Search for the cell housing the specified text and yield its [x, y] center coordinate. 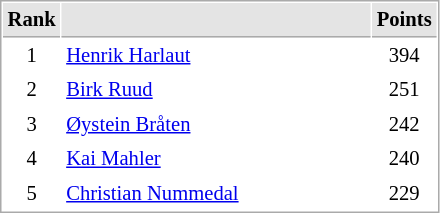
Øystein Bråten [216, 124]
242 [404, 124]
251 [404, 90]
Birk Ruud [216, 90]
Henrik Harlaut [216, 56]
4 [32, 158]
Points [404, 20]
Christian Nummedal [216, 194]
5 [32, 194]
Rank [32, 20]
1 [32, 56]
3 [32, 124]
229 [404, 194]
Kai Mahler [216, 158]
394 [404, 56]
2 [32, 90]
240 [404, 158]
